Detect which cell encompasses the target text, then output its (X, Y) center coordinate. 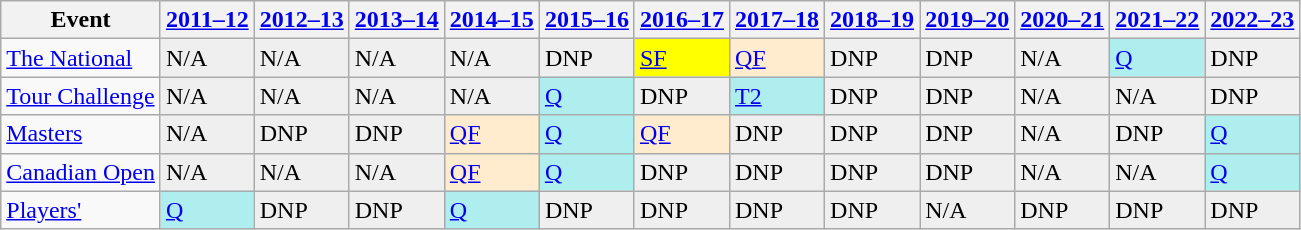
2022–23 (1252, 20)
Players' (81, 210)
2021–22 (1158, 20)
Event (81, 20)
2020–21 (1062, 20)
2014–15 (492, 20)
2015–16 (586, 20)
Tour Challenge (81, 96)
T2 (776, 96)
The National (81, 58)
SF (682, 58)
Masters (81, 134)
2018–19 (872, 20)
2011–12 (207, 20)
2012–13 (302, 20)
2017–18 (776, 20)
2013–14 (396, 20)
2016–17 (682, 20)
2019–20 (968, 20)
Canadian Open (81, 172)
